For the text-containing cell, return its midpoint in (x, y) coordinate format. 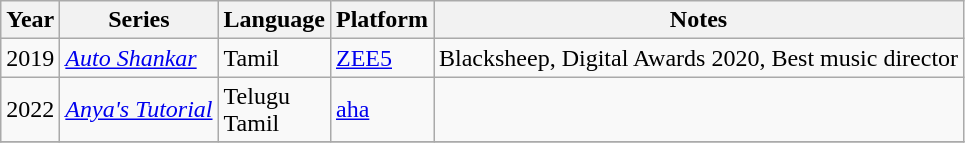
aha (382, 110)
Platform (382, 20)
Auto Shankar (139, 58)
Series (139, 20)
ZEE5 (382, 58)
2019 (30, 58)
Tamil (274, 58)
2022 (30, 110)
Year (30, 20)
Anya's Tutorial (139, 110)
Blacksheep, Digital Awards 2020, Best music director (699, 58)
Language (274, 20)
TeluguTamil (274, 110)
Notes (699, 20)
